Find where the given text appears and provide that cell's center as [X, Y] coordinate. 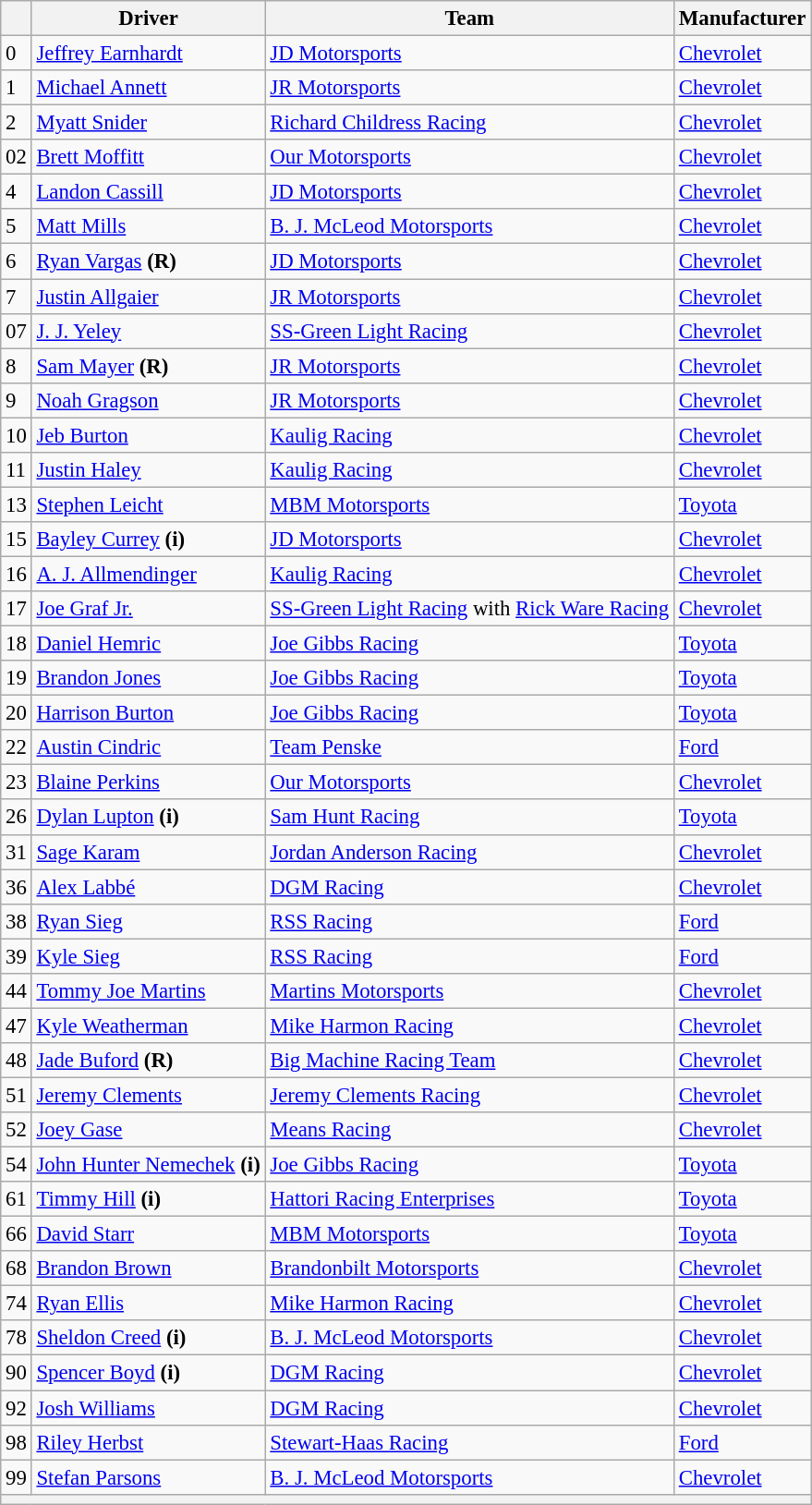
Justin Haley [148, 470]
19 [17, 678]
47 [17, 1026]
Tommy Joe Martins [148, 991]
68 [17, 1268]
23 [17, 783]
Kyle Weatherman [148, 1026]
13 [17, 504]
Team [469, 18]
Stefan Parsons [148, 1477]
Alex Labbé [148, 887]
38 [17, 921]
98 [17, 1442]
48 [17, 1061]
David Starr [148, 1234]
Ryan Ellis [148, 1304]
Sheldon Creed (i) [148, 1339]
44 [17, 991]
39 [17, 956]
Hattori Racing Enterprises [469, 1199]
Jeb Burton [148, 435]
17 [17, 609]
Stewart-Haas Racing [469, 1442]
5 [17, 226]
54 [17, 1165]
Brandon Jones [148, 678]
Ryan Sieg [148, 921]
Stephen Leicht [148, 504]
Riley Herbst [148, 1442]
Spencer Boyd (i) [148, 1373]
11 [17, 470]
Daniel Hemric [148, 644]
2 [17, 123]
Jade Buford (R) [148, 1061]
Sage Karam [148, 852]
10 [17, 435]
Joe Graf Jr. [148, 609]
Brandonbilt Motorsports [469, 1268]
0 [17, 54]
66 [17, 1234]
07 [17, 331]
Brandon Brown [148, 1268]
51 [17, 1095]
92 [17, 1408]
A. J. Allmendinger [148, 574]
J. J. Yeley [148, 331]
9 [17, 400]
Austin Cindric [148, 747]
52 [17, 1130]
15 [17, 540]
7 [17, 297]
74 [17, 1304]
Joey Gase [148, 1130]
8 [17, 366]
26 [17, 818]
61 [17, 1199]
Big Machine Racing Team [469, 1061]
Jeremy Clements Racing [469, 1095]
20 [17, 713]
Team Penske [469, 747]
Brett Moffitt [148, 157]
Noah Gragson [148, 400]
Martins Motorsports [469, 991]
Means Racing [469, 1130]
99 [17, 1477]
Josh Williams [148, 1408]
02 [17, 157]
Sam Hunt Racing [469, 818]
78 [17, 1339]
16 [17, 574]
36 [17, 887]
Ryan Vargas (R) [148, 261]
Kyle Sieg [148, 956]
Justin Allgaier [148, 297]
SS-Green Light Racing [469, 331]
Dylan Lupton (i) [148, 818]
Jeffrey Earnhardt [148, 54]
1 [17, 88]
Blaine Perkins [148, 783]
John Hunter Nemechek (i) [148, 1165]
Landon Cassill [148, 192]
Sam Mayer (R) [148, 366]
31 [17, 852]
Richard Childress Racing [469, 123]
Timmy Hill (i) [148, 1199]
90 [17, 1373]
Jeremy Clements [148, 1095]
Harrison Burton [148, 713]
Bayley Currey (i) [148, 540]
Jordan Anderson Racing [469, 852]
4 [17, 192]
Matt Mills [148, 226]
18 [17, 644]
Manufacturer [742, 18]
Driver [148, 18]
6 [17, 261]
SS-Green Light Racing with Rick Ware Racing [469, 609]
22 [17, 747]
Michael Annett [148, 88]
Myatt Snider [148, 123]
